Determine the (X, Y) coordinate at the center of the cell enclosing the given text.  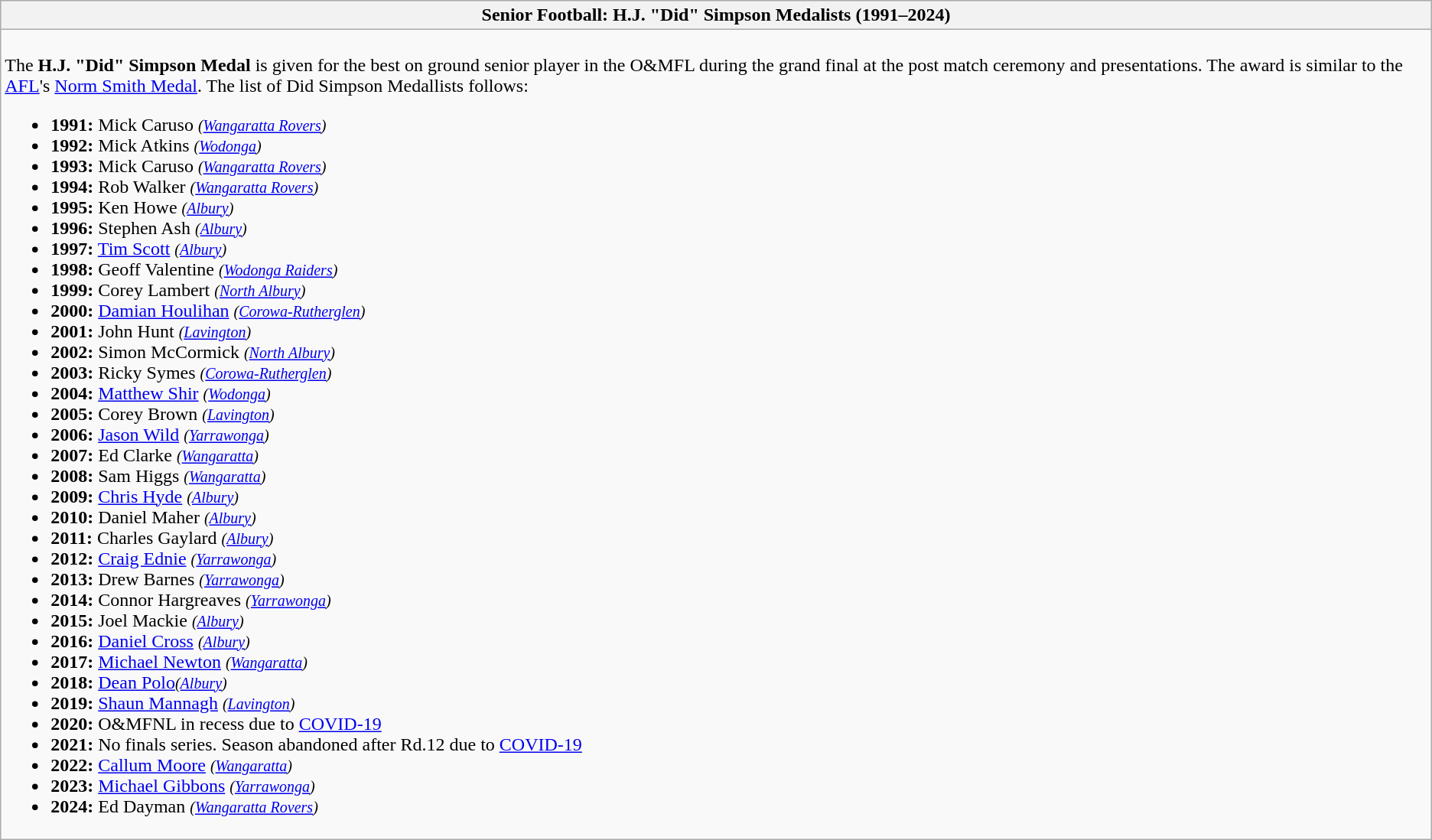
Senior Football: H.J. "Did" Simpson Medalists (1991–2024) (716, 15)
